Detect which cell encompasses the target text, then output its [X, Y] center coordinate. 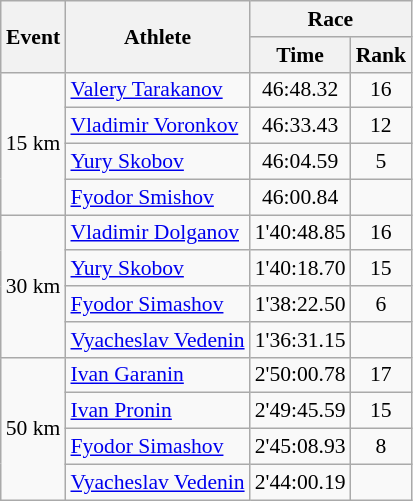
1'36:31.15 [300, 340]
2'49:45.59 [300, 411]
46:00.84 [300, 197]
Valery Tarakanov [157, 90]
2'44:00.19 [300, 482]
1'38:22.50 [300, 304]
1'40:18.70 [300, 269]
17 [382, 375]
1'40:48.85 [300, 233]
46:48.32 [300, 90]
Ivan Garanin [157, 375]
Event [34, 36]
46:04.59 [300, 162]
2'50:00.78 [300, 375]
15 km [34, 143]
46:33.43 [300, 126]
Rank [382, 55]
Ivan Pronin [157, 411]
Athlete [157, 36]
Vladimir Dolganov [157, 233]
6 [382, 304]
Time [300, 55]
8 [382, 447]
Vladimir Voronkov [157, 126]
12 [382, 126]
50 km [34, 428]
5 [382, 162]
Race [331, 19]
2'45:08.93 [300, 447]
30 km [34, 286]
Fyodor Smishov [157, 197]
